Identify which cell holds the provided text, then report its (x, y) central coordinate. 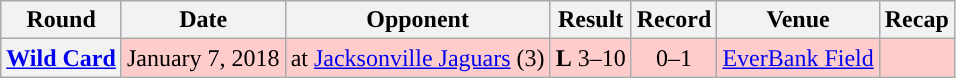
January 7, 2018 (203, 58)
EverBank Field (798, 58)
Opponent (418, 20)
L 3–10 (590, 58)
Recap (916, 20)
Wild Card (62, 58)
Date (203, 20)
Record (674, 20)
Result (590, 20)
0–1 (674, 58)
Round (62, 20)
Venue (798, 20)
at Jacksonville Jaguars (3) (418, 58)
